For the text-containing cell, return its midpoint in (X, Y) coordinate format. 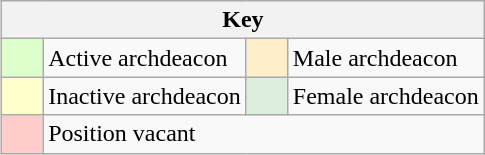
Female archdeacon (386, 96)
Position vacant (264, 134)
Active archdeacon (145, 58)
Inactive archdeacon (145, 96)
Male archdeacon (386, 58)
Key (244, 20)
